Determine the (x, y) coordinate at the center of the cell enclosing the given text.  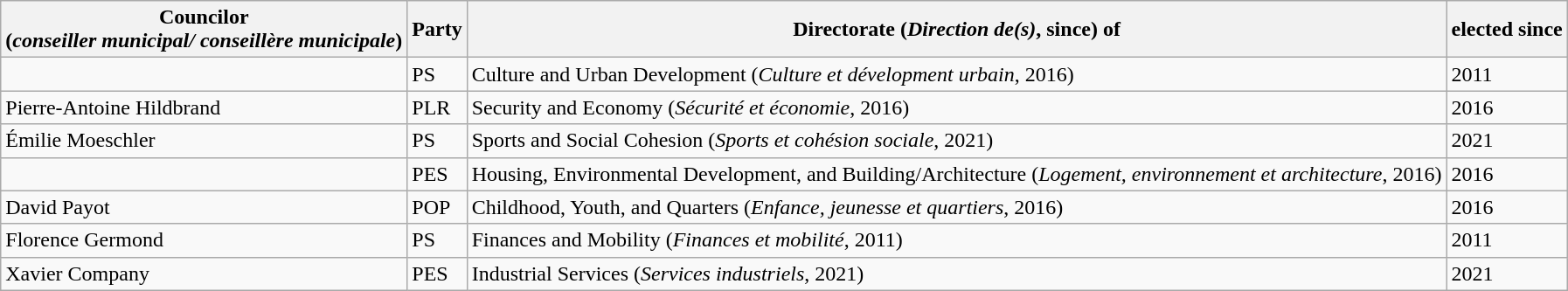
PLR (437, 107)
Security and Economy (Sécurité et économie, 2016) (956, 107)
Xavier Company (205, 274)
Florence Germond (205, 240)
Finances and Mobility (Finances et mobilité, 2011) (956, 240)
Industrial Services (Services industriels, 2021) (956, 274)
Pierre-Antoine Hildbrand (205, 107)
Émilie Moeschler (205, 141)
Sports and Social Cohesion (Sports et cohésion sociale, 2021) (956, 141)
Party (437, 30)
Councilor(conseiller municipal/ conseillère municipale) (205, 30)
Culture and Urban Development (Culture et dévelopment urbain, 2016) (956, 74)
POP (437, 207)
elected since (1507, 30)
Directorate (Direction de(s), since) of (956, 30)
David Payot (205, 207)
Childhood, Youth, and Quarters (Enfance, jeunesse et quartiers, 2016) (956, 207)
Housing, Environmental Development, and Building/Architecture (Logement, environnement et architecture, 2016) (956, 174)
